Extract the (x, y) coordinate from the center of the cell holding the provided text.  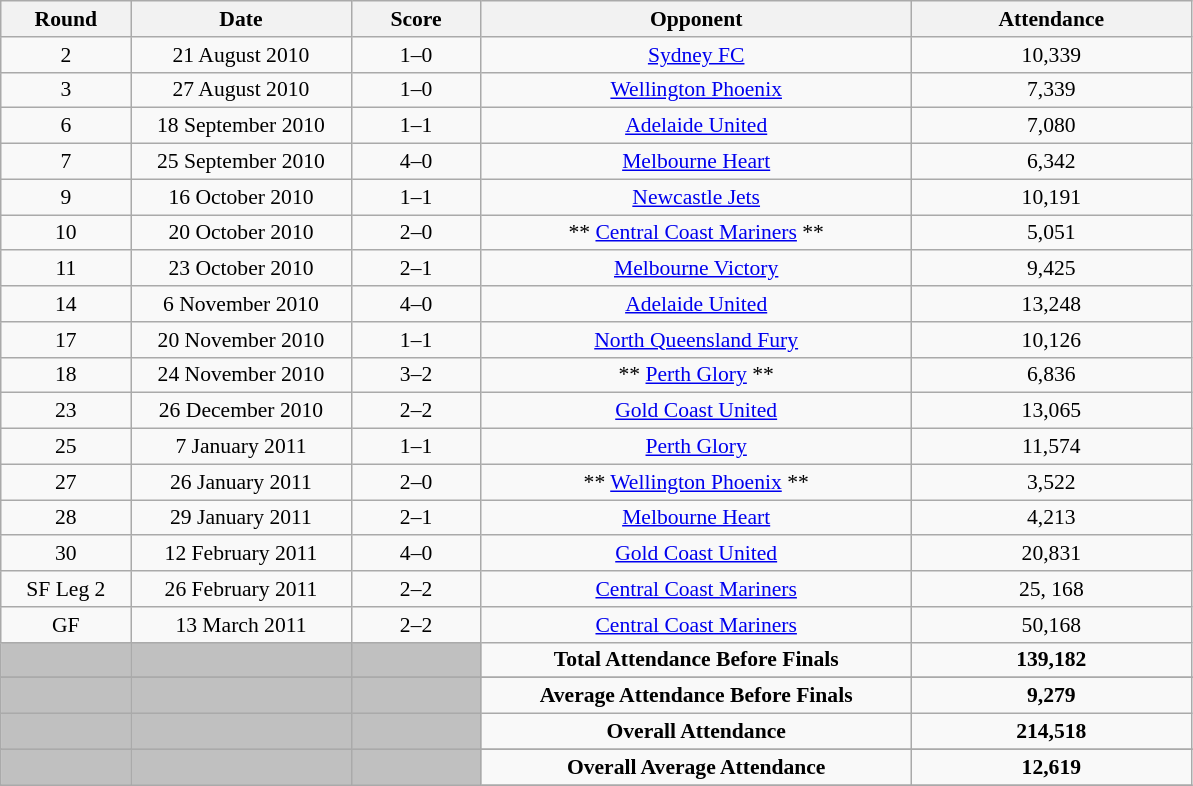
Melbourne Victory (696, 269)
16 October 2010 (241, 197)
27 (66, 482)
Newcastle Jets (696, 197)
10 (66, 233)
139,182 (1051, 660)
Date (241, 19)
26 February 2011 (241, 589)
13,248 (1051, 304)
9,279 (1051, 696)
6,342 (1051, 162)
29 January 2011 (241, 518)
GF (66, 625)
4,213 (1051, 518)
14 (66, 304)
6 (66, 126)
Wellington Phoenix (696, 90)
23 (66, 411)
24 November 2010 (241, 375)
2 (66, 55)
** Central Coast Mariners ** (696, 233)
3,522 (1051, 482)
North Queensland Fury (696, 340)
11,574 (1051, 447)
27 August 2010 (241, 90)
20 October 2010 (241, 233)
6 November 2010 (241, 304)
18 September 2010 (241, 126)
Total Attendance Before Finals (696, 660)
7 January 2011 (241, 447)
25, 168 (1051, 589)
3 (66, 90)
30 (66, 554)
7,080 (1051, 126)
9 (66, 197)
23 October 2010 (241, 269)
21 August 2010 (241, 55)
26 December 2010 (241, 411)
9,425 (1051, 269)
10,191 (1051, 197)
10,126 (1051, 340)
Overall Attendance (696, 732)
12 February 2011 (241, 554)
Round (66, 19)
28 (66, 518)
12,619 (1051, 767)
17 (66, 340)
20,831 (1051, 554)
20 November 2010 (241, 340)
Perth Glory (696, 447)
214,518 (1051, 732)
25 September 2010 (241, 162)
11 (66, 269)
26 January 2011 (241, 482)
Attendance (1051, 19)
7,339 (1051, 90)
SF Leg 2 (66, 589)
** Perth Glory ** (696, 375)
13,065 (1051, 411)
13 March 2011 (241, 625)
5,051 (1051, 233)
Sydney FC (696, 55)
Average Attendance Before Finals (696, 696)
10,339 (1051, 55)
6,836 (1051, 375)
25 (66, 447)
** Wellington Phoenix ** (696, 482)
Opponent (696, 19)
Score (416, 19)
18 (66, 375)
7 (66, 162)
Overall Average Attendance (696, 767)
50,168 (1051, 625)
3–2 (416, 375)
